Pinpoint the cell where the given text exists, returning its [X, Y] midpoint coordinate. 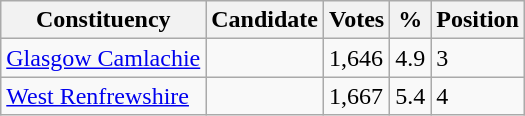
% [410, 20]
4 [478, 96]
Glasgow Camlachie [104, 58]
Candidate [265, 20]
1,646 [357, 58]
1,667 [357, 96]
3 [478, 58]
5.4 [410, 96]
Position [478, 20]
4.9 [410, 58]
Constituency [104, 20]
West Renfrewshire [104, 96]
Votes [357, 20]
